Find where the given text appears and provide that cell's center as (X, Y) coordinate. 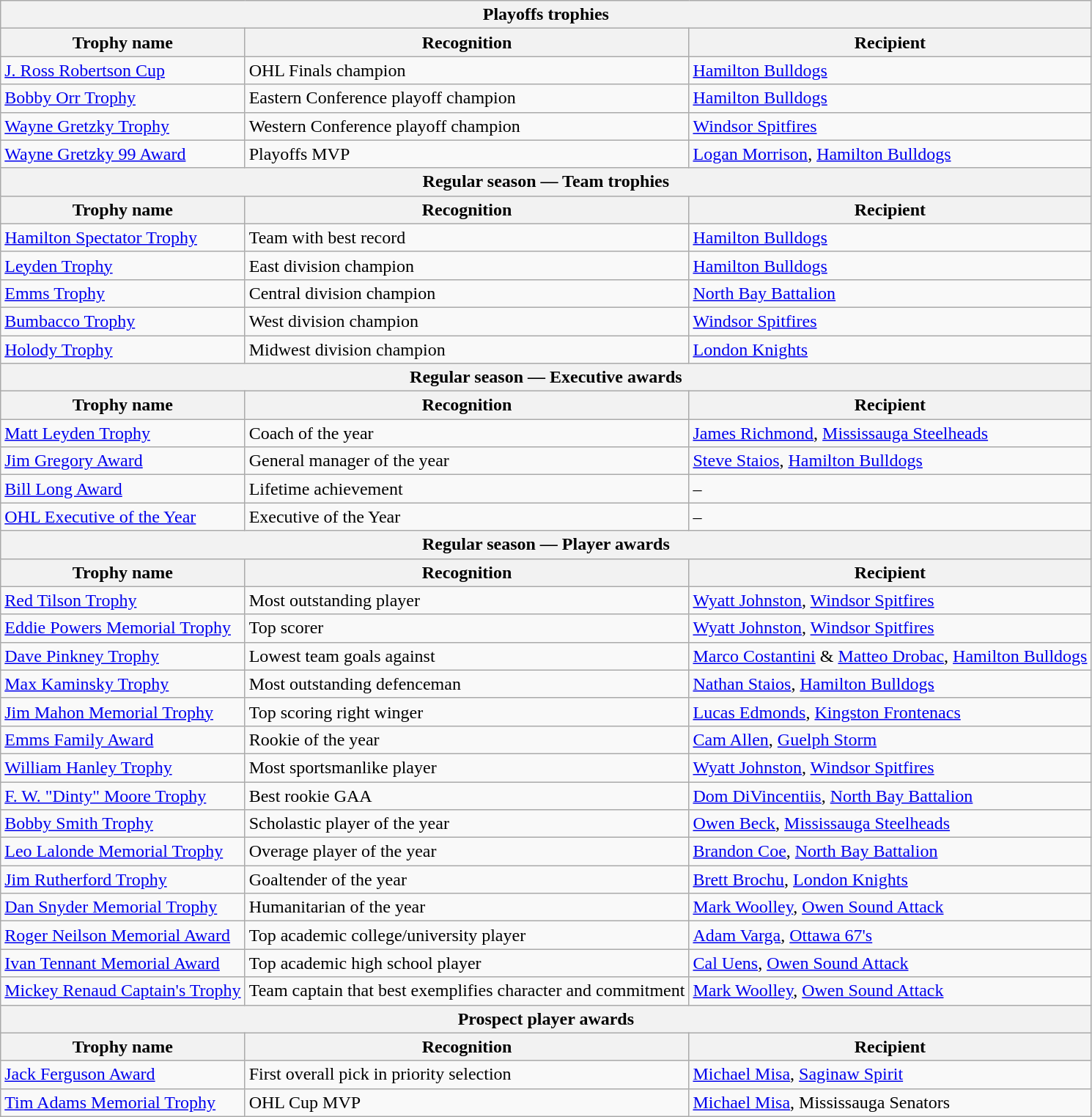
Bill Long Award (123, 489)
Cam Allen, Guelph Storm (890, 740)
Scholastic player of the year (467, 824)
Top scorer (467, 628)
Emms Trophy (123, 293)
Lifetime achievement (467, 489)
Best rookie GAA (467, 795)
Owen Beck, Mississauga Steelheads (890, 824)
Brandon Coe, North Bay Battalion (890, 852)
General manager of the year (467, 461)
Dave Pinkney Trophy (123, 656)
Team with best record (467, 237)
Jim Gregory Award (123, 461)
Eddie Powers Memorial Trophy (123, 628)
Lowest team goals against (467, 656)
Goaltender of the year (467, 880)
Roger Neilson Memorial Award (123, 935)
Cal Uens, Owen Sound Attack (890, 963)
Team captain that best exemplifies character and commitment (467, 991)
Most outstanding player (467, 600)
Eastern Conference playoff champion (467, 98)
Tim Adams Memorial Trophy (123, 1102)
Top academic high school player (467, 963)
Adam Varga, Ottawa 67's (890, 935)
First overall pick in priority selection (467, 1074)
James Richmond, Mississauga Steelheads (890, 433)
Matt Leyden Trophy (123, 433)
Max Kaminsky Trophy (123, 684)
West division champion (467, 321)
Emms Family Award (123, 740)
Coach of the year (467, 433)
J. Ross Robertson Cup (123, 70)
Holody Trophy (123, 350)
Bobby Orr Trophy (123, 98)
East division champion (467, 265)
Wayne Gretzky 99 Award (123, 154)
Ivan Tennant Memorial Award (123, 963)
Executive of the Year (467, 517)
London Knights (890, 350)
OHL Finals champion (467, 70)
Central division champion (467, 293)
North Bay Battalion (890, 293)
Logan Morrison, Hamilton Bulldogs (890, 154)
Regular season — Executive awards (546, 377)
Jim Mahon Memorial Trophy (123, 712)
Most outstanding defenceman (467, 684)
Dom DiVincentiis, North Bay Battalion (890, 795)
Hamilton Spectator Trophy (123, 237)
OHL Cup MVP (467, 1102)
Marco Costantini & Matteo Drobac, Hamilton Bulldogs (890, 656)
Western Conference playoff champion (467, 126)
Leyden Trophy (123, 265)
Overage player of the year (467, 852)
Brett Brochu, London Knights (890, 880)
Mickey Renaud Captain's Trophy (123, 991)
Leo Lalonde Memorial Trophy (123, 852)
Jack Ferguson Award (123, 1074)
Lucas Edmonds, Kingston Frontenacs (890, 712)
Dan Snyder Memorial Trophy (123, 907)
William Hanley Trophy (123, 767)
Top scoring right winger (467, 712)
Wayne Gretzky Trophy (123, 126)
Rookie of the year (467, 740)
Midwest division champion (467, 350)
Playoffs MVP (467, 154)
Bumbacco Trophy (123, 321)
Nathan Staios, Hamilton Bulldogs (890, 684)
Playoffs trophies (546, 15)
Humanitarian of the year (467, 907)
Most sportsmanlike player (467, 767)
Top academic college/university player (467, 935)
Michael Misa, Saginaw Spirit (890, 1074)
Regular season — Team trophies (546, 182)
Prospect player awards (546, 1019)
Michael Misa, Mississauga Senators (890, 1102)
F. W. "Dinty" Moore Trophy (123, 795)
Bobby Smith Trophy (123, 824)
Red Tilson Trophy (123, 600)
Regular season — Player awards (546, 545)
Jim Rutherford Trophy (123, 880)
Steve Staios, Hamilton Bulldogs (890, 461)
OHL Executive of the Year (123, 517)
